For the text-containing cell, return its midpoint in [X, Y] coordinate format. 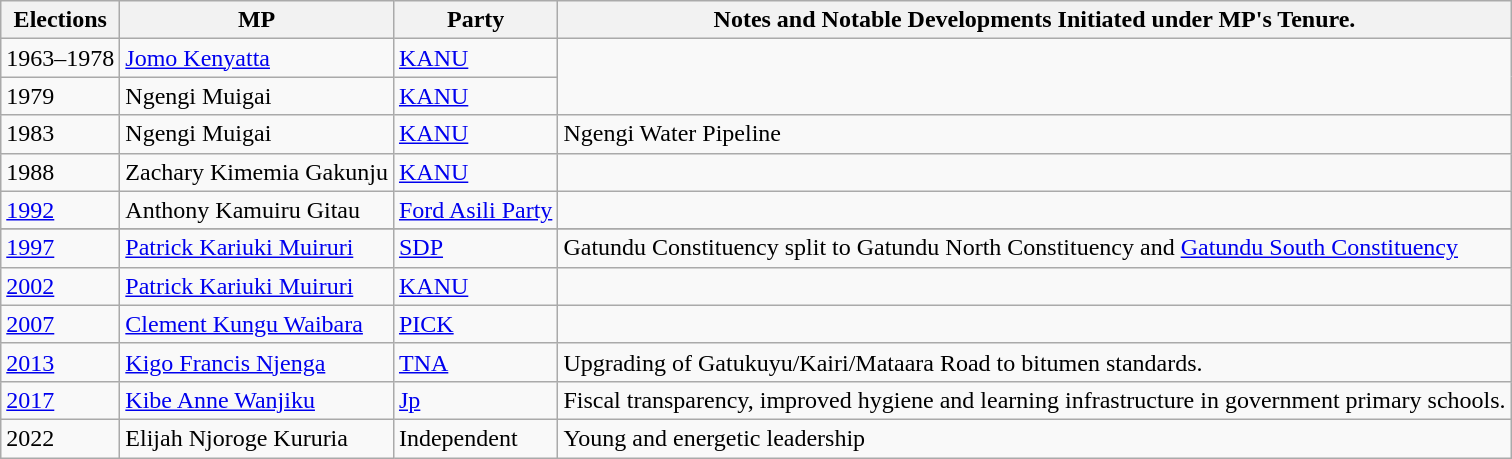
Anthony Kamuiru Gitau [257, 210]
1988 [60, 172]
Party [475, 20]
TNA [475, 362]
1979 [60, 96]
SDP [475, 248]
Fiscal transparency, improved hygiene and learning infrastructure in government primary schools. [1034, 400]
Kigo Francis Njenga [257, 362]
Elijah Njoroge Kururia [257, 438]
PICK [475, 324]
MP [257, 20]
Clement Kungu Waibara [257, 324]
Upgrading of Gatukuyu/Kairi/Mataara Road to bitumen standards. [1034, 362]
Young and energetic leadership [1034, 438]
Notes and Notable Developments Initiated under MP's Tenure. [1034, 20]
2017 [60, 400]
Jomo Kenyatta [257, 58]
1983 [60, 134]
Ford Asili Party [475, 210]
Jp [475, 400]
1997 [60, 248]
2002 [60, 286]
1992 [60, 210]
Elections [60, 20]
Ngengi Water Pipeline [1034, 134]
Gatundu Constituency split to Gatundu North Constituency and Gatundu South Constituency [1034, 248]
2007 [60, 324]
Kibe Anne Wanjiku [257, 400]
Zachary Kimemia Gakunju [257, 172]
2022 [60, 438]
1963–1978 [60, 58]
Independent [475, 438]
2013 [60, 362]
